Find where the given text appears and provide that cell's center as [X, Y] coordinate. 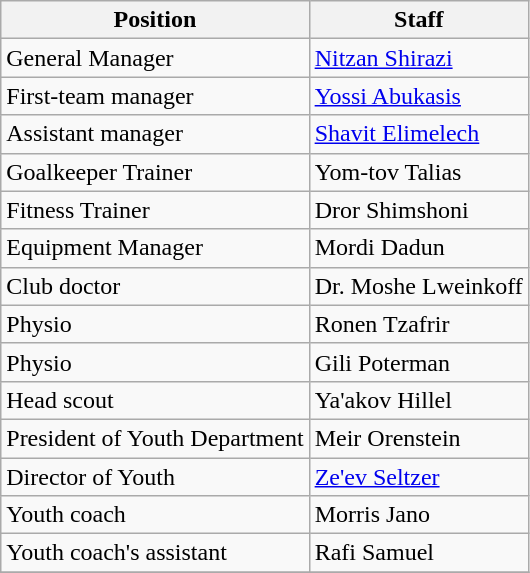
Yossi Abukasis [418, 96]
Goalkeeper Trainer [155, 172]
Position [155, 20]
Shavit Elimelech [418, 134]
Head scout [155, 400]
Youth coach [155, 515]
Morris Jano [418, 515]
Assistant manager [155, 134]
Ze'ev Seltzer [418, 477]
General Manager [155, 58]
President of Youth Department [155, 438]
First-team manager [155, 96]
Yom-tov Talias [418, 172]
Mordi Dadun [418, 248]
Dror Shimshoni [418, 210]
Staff [418, 20]
Director of Youth [155, 477]
Ya'akov Hillel [418, 400]
Rafi Samuel [418, 553]
Meir Orenstein [418, 438]
Gili Poterman [418, 362]
Equipment Manager [155, 248]
Fitness Trainer [155, 210]
Club doctor [155, 286]
Dr. Moshe Lweinkoff [418, 286]
Youth coach's assistant [155, 553]
Ronen Tzafrir [418, 324]
Nitzan Shirazi [418, 58]
